Find where the given text appears and provide that cell's center as [x, y] coordinate. 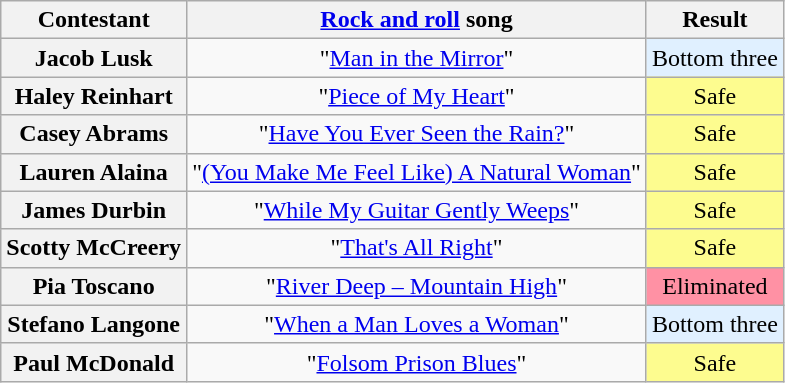
Haley Reinhart [94, 96]
Rock and roll song [417, 20]
Scotty McCreery [94, 248]
Lauren Alaina [94, 172]
Casey Abrams [94, 134]
"Folsom Prison Blues" [417, 362]
Contestant [94, 20]
Result [714, 20]
Eliminated [714, 286]
"Have You Ever Seen the Rain?" [417, 134]
Paul McDonald [94, 362]
"River Deep – Mountain High" [417, 286]
"Piece of My Heart" [417, 96]
"Man in the Mirror" [417, 58]
"(You Make Me Feel Like) A Natural Woman" [417, 172]
Jacob Lusk [94, 58]
James Durbin [94, 210]
Pia Toscano [94, 286]
"That's All Right" [417, 248]
"While My Guitar Gently Weeps" [417, 210]
"When a Man Loves a Woman" [417, 324]
Stefano Langone [94, 324]
